Find where the given text appears and provide that cell's center as (X, Y) coordinate. 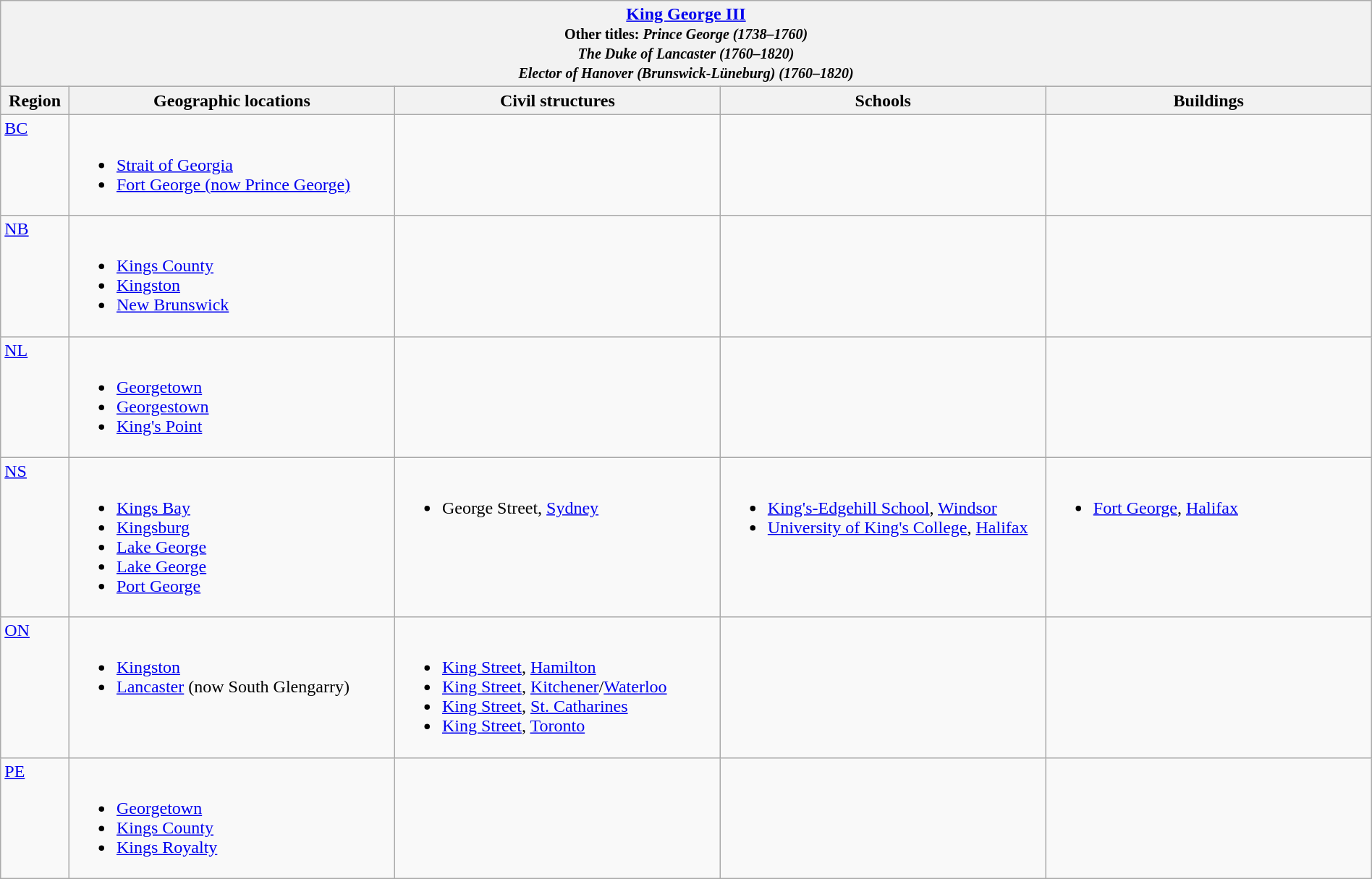
ON (35, 687)
Fort George, Halifax (1208, 537)
Kings BayKingsburgLake GeorgeLake GeorgePort George (232, 537)
NS (35, 537)
Civil structures (557, 101)
BC (35, 165)
King Street, HamiltonKing Street, Kitchener/WaterlooKing Street, St. CatharinesKing Street, Toronto (557, 687)
Buildings (1208, 101)
PE (35, 818)
GeorgetownGeorgestownKing's Point (232, 396)
KingstonLancaster (now South Glengarry) (232, 687)
GeorgetownKings CountyKings Royalty (232, 818)
NB (35, 276)
George Street, Sydney (557, 537)
Strait of GeorgiaFort George (now Prince George) (232, 165)
Region (35, 101)
King's-Edgehill School, WindsorUniversity of King's College, Halifax (883, 537)
King George IIIOther titles: Prince George (1738–1760)The Duke of Lancaster (1760–1820)Elector of Hanover (Brunswick-Lüneburg) (1760–1820) (686, 43)
NL (35, 396)
Geographic locations (232, 101)
Kings CountyKingstonNew Brunswick (232, 276)
Schools (883, 101)
